Pinpoint the cell where the given text exists, returning its [X, Y] midpoint coordinate. 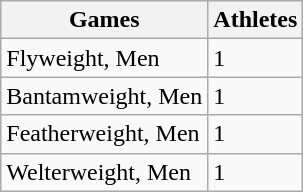
Flyweight, Men [104, 58]
Athletes [256, 20]
Bantamweight, Men [104, 96]
Games [104, 20]
Featherweight, Men [104, 134]
Welterweight, Men [104, 172]
